Return (x, y) of the center of cell containing provided text 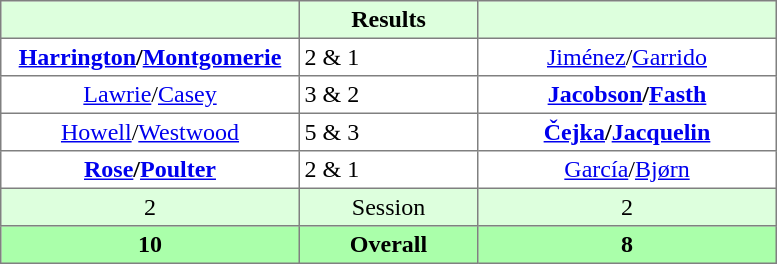
Session (388, 207)
8 (627, 245)
5 & 3 (388, 132)
Harrington/Montgomerie (150, 57)
Results (388, 20)
10 (150, 245)
García/Bjørn (627, 170)
3 & 2 (388, 95)
Rose/Poulter (150, 170)
Jiménez/Garrido (627, 57)
Overall (388, 245)
Jacobson/Fasth (627, 95)
Lawrie/Casey (150, 95)
Čejka/Jacquelin (627, 132)
Howell/Westwood (150, 132)
